Identify which cell holds the provided text, then report its [X, Y] central coordinate. 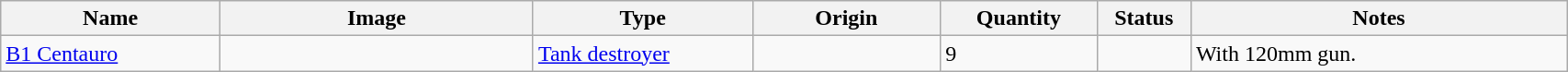
Name [110, 18]
Tank destroyer [643, 54]
Quantity [1019, 18]
Status [1144, 18]
9 [1019, 54]
Image [377, 18]
Notes [1378, 18]
Type [643, 18]
With 120mm gun. [1378, 54]
B1 Centauro [110, 54]
Origin [847, 18]
